Return [x, y] of the center of cell containing provided text 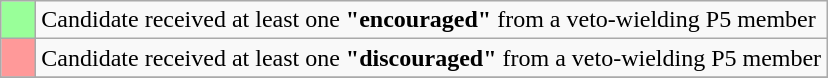
Candidate received at least one "encouraged" from a veto-wielding P5 member [432, 20]
Candidate received at least one "discouraged" from a veto-wielding P5 member [432, 58]
